Capture the cell that displays the provided text and extract its [X, Y] central coordinate. 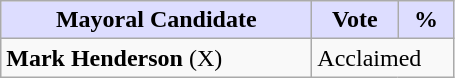
Mark Henderson (X) [156, 58]
Mayoral Candidate [156, 20]
Acclaimed [383, 58]
Vote [355, 20]
% [426, 20]
